For the text-containing cell, return its midpoint in (x, y) coordinate format. 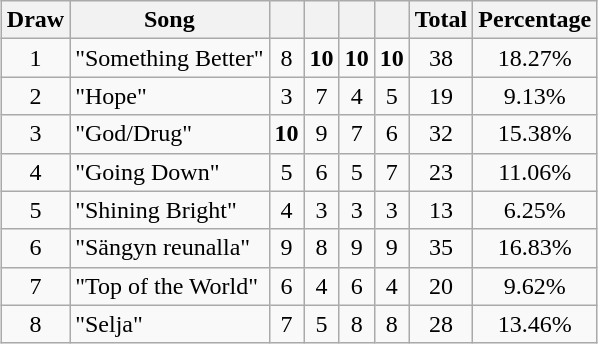
Draw (35, 20)
"Selja" (170, 324)
13 (441, 210)
13.46% (535, 324)
"Top of the World" (170, 286)
"Shining Bright" (170, 210)
38 (441, 58)
"Hope" (170, 96)
11.06% (535, 172)
1 (35, 58)
20 (441, 286)
Percentage (535, 20)
"Sängyn reunalla" (170, 248)
18.27% (535, 58)
2 (35, 96)
23 (441, 172)
"Something Better" (170, 58)
"Going Down" (170, 172)
Song (170, 20)
32 (441, 134)
9.62% (535, 286)
15.38% (535, 134)
Total (441, 20)
16.83% (535, 248)
"God/Drug" (170, 134)
28 (441, 324)
19 (441, 96)
6.25% (535, 210)
9.13% (535, 96)
35 (441, 248)
